Provide the [X, Y] coordinate of the cell's center where the given text is located.  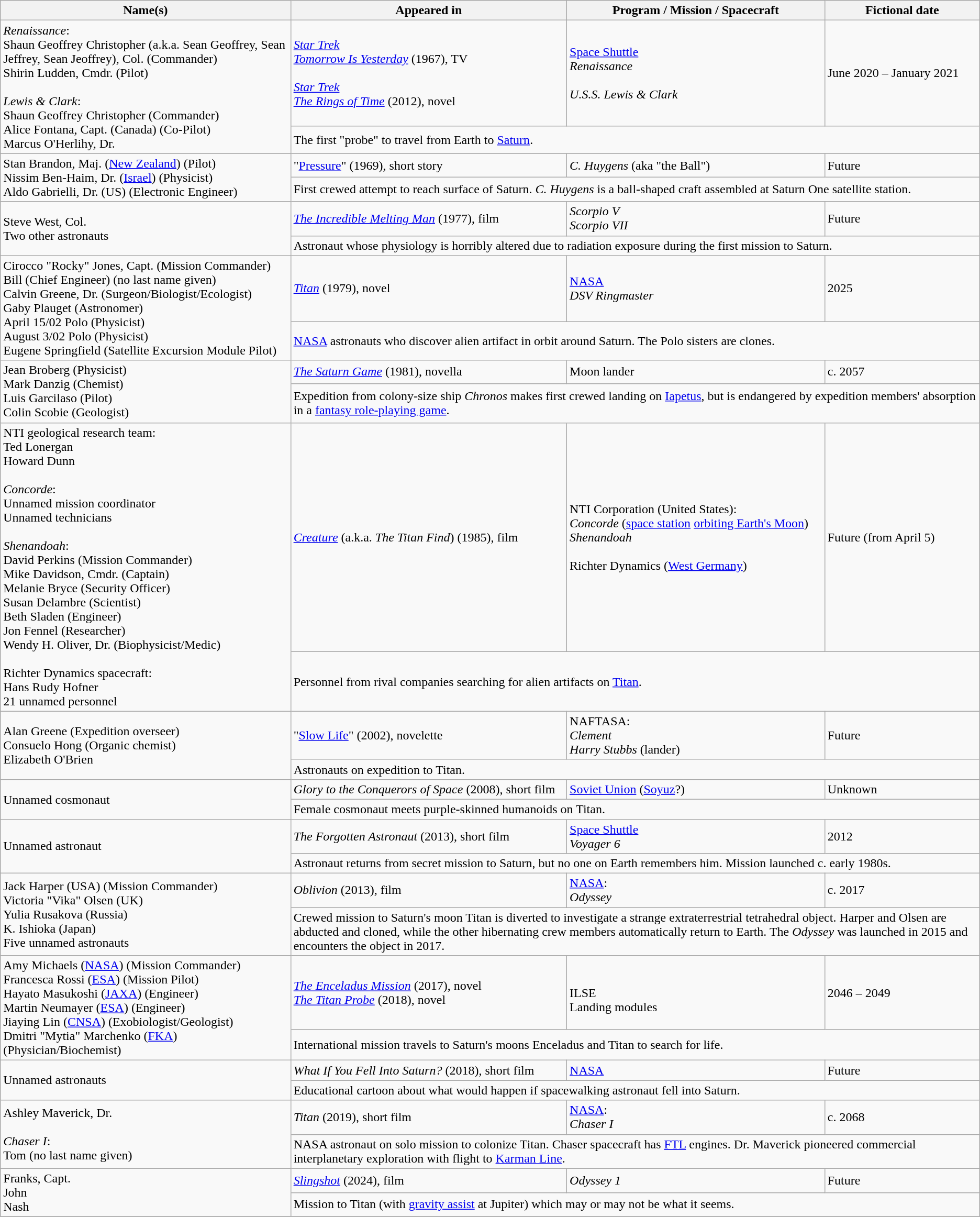
Educational cartoon about what would happen if spacewalking astronaut fell into Saturn. [635, 1090]
Franks, Capt.JohnNash [146, 1192]
Glory to the Conquerors of Space (2008), short film [428, 789]
2025 [902, 289]
Oblivion (2013), film [428, 890]
Star TrekTomorrow Is Yesterday (1967), TVStar TrekThe Rings of Time (2012), novel [428, 73]
The Saturn Game (1981), novella [428, 372]
Personnel from rival companies searching for alien artifacts on Titan. [635, 681]
Astronaut whose physiology is horribly altered due to radiation exposure during the first mission to Saturn. [635, 246]
June 2020 – January 2021 [902, 73]
NAFTASA:ClementHarry Stubbs (lander) [696, 735]
c. 2068 [902, 1118]
c. 2017 [902, 890]
NASA astronauts who discover alien artifact in orbit around Saturn. The Polo sisters are clones. [635, 341]
Scorpio VScorpio VII [696, 219]
NASA [696, 1070]
C. Huygens (aka "the Ball") [696, 165]
Space ShuttleVoyager 6 [696, 836]
Jean Broberg (Physicist)Mark Danzig (Chemist)Luis Garcilaso (Pilot)Colin Scobie (Geologist) [146, 392]
Astronauts on expedition to Titan. [635, 769]
Alan Greene (Expedition overseer)Consuelo Hong (Organic chemist)Elizabeth O'Brien [146, 745]
Ashley Maverick, Dr.Chaser I:Tom (no last name given) [146, 1134]
Name(s) [146, 10]
"Pressure" (1969), short story [428, 165]
Future (from April 5) [902, 537]
Odyssey 1 [696, 1180]
Slingshot (2024), film [428, 1180]
The Incredible Melting Man (1977), film [428, 219]
c. 2057 [902, 372]
Stan Brandon, Maj. (New Zealand) (Pilot)Nissim Ben-Haim, Dr. (Israel) (Physicist)Aldo Gabrielli, Dr. (US) (Electronic Engineer) [146, 178]
International mission travels to Saturn's moons Enceladus and Titan to search for life. [635, 1045]
Female cosmonaut meets purple-skinned humanoids on Titan. [635, 809]
Appeared in [428, 10]
NASA:Odyssey [696, 890]
First crewed attempt to reach surface of Saturn. C. Huygens is a ball-shaped craft assembled at Saturn One satellite station. [635, 190]
The Enceladus Mission (2017), novelThe Titan Probe (2018), novel [428, 993]
Moon lander [696, 372]
Jack Harper (USA) (Mission Commander)Victoria "Vika" Olsen (UK)Yulia Rusakova (Russia)K. Ishioka (Japan)Five unnamed astronauts [146, 914]
Soviet Union (Soyuz?) [696, 789]
2046 – 2049 [902, 993]
Fictional date [902, 10]
Titan (2019), short film [428, 1118]
Mission to Titan (with gravity assist at Jupiter) which may or may not be what it seems. [635, 1204]
The first "probe" to travel from Earth to Saturn. [635, 139]
Unnamed astronaut [146, 846]
Program / Mission / Spacecraft [696, 10]
What If You Fell Into Saturn? (2018), short film [428, 1070]
The Forgotten Astronaut (2013), short film [428, 836]
Space ShuttleRenaissanceU.S.S. Lewis & Clark [696, 73]
ILSELanding modules [696, 993]
2012 [902, 836]
Titan (1979), novel [428, 289]
Creature (a.k.a. The Titan Find) (1985), film [428, 537]
NASA:Chaser I [696, 1118]
Astronaut returns from secret mission to Saturn, but no one on Earth remembers him. Mission launched c. early 1980s. [635, 864]
NTI Corporation (United States):Concorde (space station orbiting Earth's Moon)ShenandoahRichter Dynamics (West Germany) [696, 537]
"Slow Life" (2002), novelette [428, 735]
Unnamed astronauts [146, 1080]
NASADSV Ringmaster [696, 289]
Steve West, Col.Two other astronauts [146, 228]
Unknown [902, 789]
Unnamed cosmonaut [146, 799]
